For the text-containing cell, return its midpoint in [x, y] coordinate format. 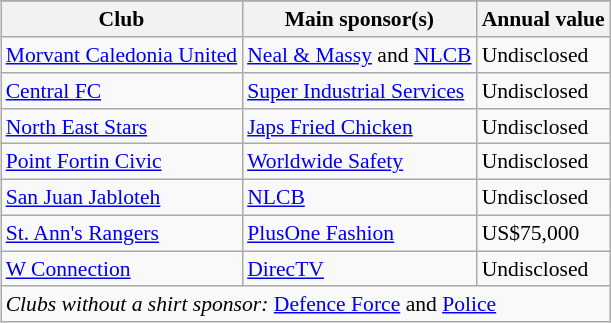
Club [122, 19]
Main sponsor(s) [359, 19]
Clubs without a shirt sponsor: Defence Force and Police [306, 304]
US$75,000 [544, 233]
NLCB [359, 197]
PlusOne Fashion [359, 233]
Neal & Massy and NLCB [359, 55]
Japs Fried Chicken [359, 126]
Point Fortin Civic [122, 162]
Worldwide Safety [359, 162]
Annual value [544, 19]
Morvant Caledonia United [122, 55]
W Connection [122, 269]
DirecTV [359, 269]
North East Stars [122, 126]
Super Industrial Services [359, 91]
San Juan Jabloteh [122, 197]
St. Ann's Rangers [122, 233]
Central FC [122, 91]
